Detect which cell encompasses the target text, then output its [X, Y] center coordinate. 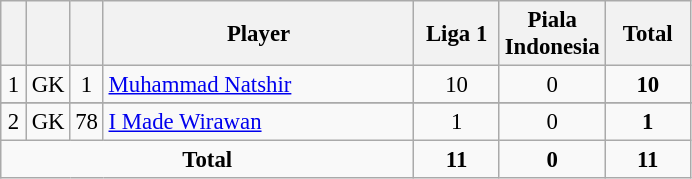
Piala Indonesia [552, 34]
2 [14, 122]
78 [86, 122]
I Made Wirawan [258, 122]
Muhammad Natshir [258, 85]
Player [258, 34]
Liga 1 [457, 34]
